Find where the given text appears and provide that cell's center as (x, y) coordinate. 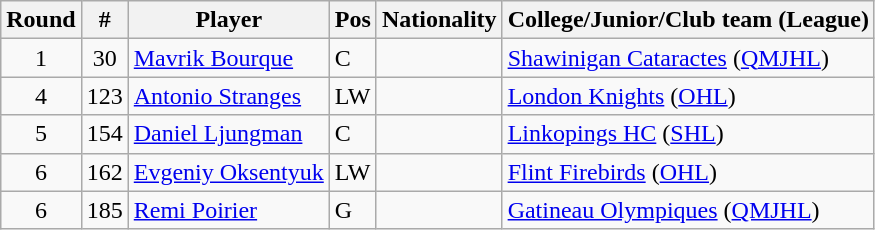
185 (104, 210)
G (352, 210)
Remi Poirier (228, 210)
123 (104, 96)
# (104, 20)
5 (41, 134)
London Knights (OHL) (688, 96)
Nationality (439, 20)
30 (104, 58)
Round (41, 20)
Mavrik Bourque (228, 58)
Flint Firebirds (OHL) (688, 172)
College/Junior/Club team (League) (688, 20)
1 (41, 58)
Player (228, 20)
Daniel Ljungman (228, 134)
Gatineau Olympiques (QMJHL) (688, 210)
Linkopings HC (SHL) (688, 134)
154 (104, 134)
Pos (352, 20)
Antonio Stranges (228, 96)
Evgeniy Oksentyuk (228, 172)
4 (41, 96)
162 (104, 172)
Shawinigan Cataractes (QMJHL) (688, 58)
